Return [x, y] of the center of cell containing provided text 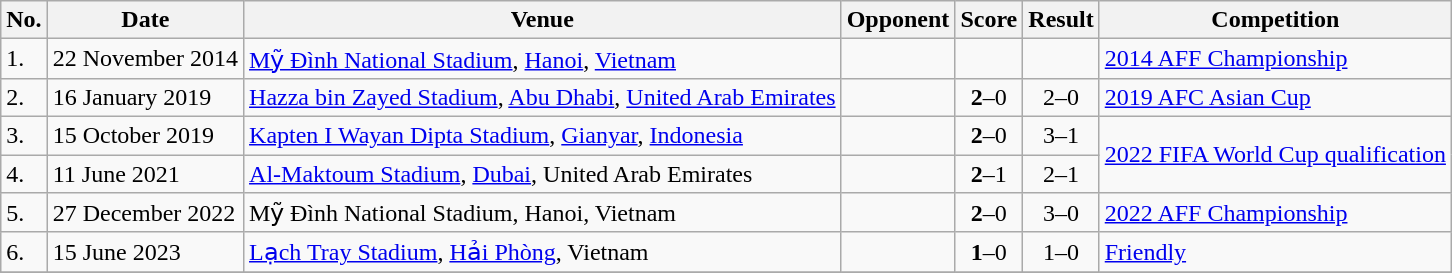
2019 AFC Asian Cup [1275, 97]
2022 FIFA World Cup qualification [1275, 154]
Friendly [1275, 252]
15 October 2019 [145, 135]
3–1 [1061, 135]
2022 AFF Championship [1275, 213]
Venue [543, 20]
22 November 2014 [145, 59]
2. [24, 97]
Result [1061, 20]
Score [989, 20]
Competition [1275, 20]
3–0 [1061, 213]
Date [145, 20]
Lạch Tray Stadium, Hải Phòng, Vietnam [543, 252]
6. [24, 252]
15 June 2023 [145, 252]
5. [24, 213]
11 June 2021 [145, 173]
Opponent [898, 20]
3. [24, 135]
No. [24, 20]
1. [24, 59]
Al-Maktoum Stadium, Dubai, United Arab Emirates [543, 173]
16 January 2019 [145, 97]
Hazza bin Zayed Stadium, Abu Dhabi, United Arab Emirates [543, 97]
4. [24, 173]
27 December 2022 [145, 213]
2014 AFF Championship [1275, 59]
Kapten I Wayan Dipta Stadium, Gianyar, Indonesia [543, 135]
